From the cell containing the given text, extract its center point as [x, y] coordinate. 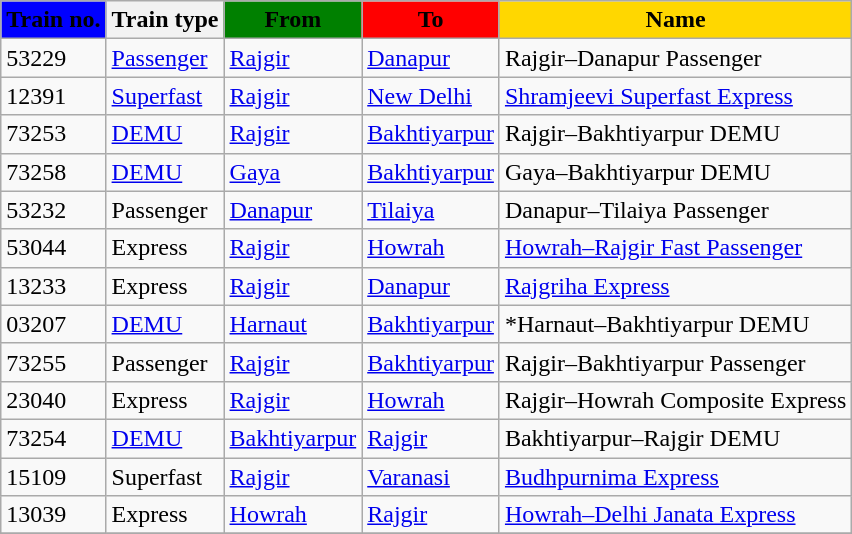
Gaya [293, 172]
Rajgir–Danapur Passenger [675, 58]
Rajgir–Bakhtiyarpur Passenger [675, 362]
New Delhi [431, 96]
Rajgriha Express [675, 286]
73255 [54, 362]
Danapur–Tilaiya Passenger [675, 210]
13233 [54, 286]
From [293, 20]
*Harnaut–Bakhtiyarpur DEMU [675, 324]
Varanasi [431, 477]
To [431, 20]
53044 [54, 248]
12391 [54, 96]
Shramjeevi Superfast Express [675, 96]
Rajgir–Howrah Composite Express [675, 400]
Tilaiya [431, 210]
Name [675, 20]
Howrah–Delhi Janata Express [675, 515]
Train no. [54, 20]
03207 [54, 324]
Howrah–Rajgir Fast Passenger [675, 248]
23040 [54, 400]
73258 [54, 172]
Bakhtiyarpur–Rajgir DEMU [675, 438]
Harnaut [293, 324]
53232 [54, 210]
Budhpurnima Express [675, 477]
73254 [54, 438]
Rajgir–Bakhtiyarpur DEMU [675, 134]
Gaya–Bakhtiyarpur DEMU [675, 172]
Train type [165, 20]
15109 [54, 477]
73253 [54, 134]
13039 [54, 515]
53229 [54, 58]
